For the text-containing cell, return its midpoint in (X, Y) coordinate format. 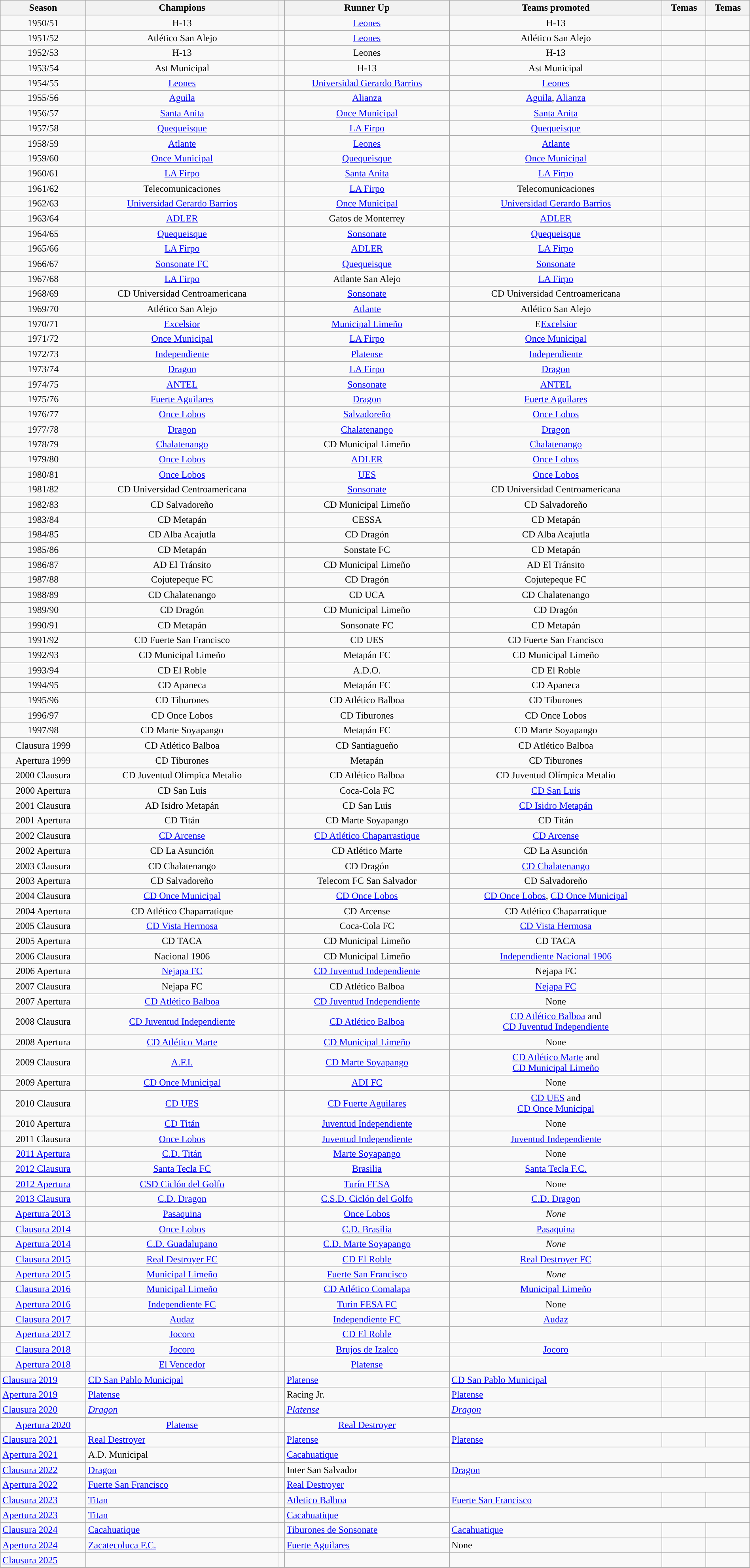
Gatos de Monterrey (367, 219)
Turin FESA FC (367, 1304)
1966/67 (43, 264)
1994/95 (43, 685)
Apertura 2024 (43, 1545)
A.F.I. (182, 1062)
CD Atlético Balboa and CD Juventud Independiente (556, 1022)
Tiburones de Sonsonate (367, 1530)
2012 Apertura (43, 1184)
2012 Clausura (43, 1169)
Clausura 2021 (43, 1440)
CSD Ciclón del Golfo (182, 1184)
1973/74 (43, 369)
1975/76 (43, 399)
1979/80 (43, 460)
ADI FC (367, 1083)
CD Atlético Comalapa (367, 1289)
1987/88 (43, 580)
Apertura 2018 (43, 1364)
2005 Clausura (43, 926)
1981/82 (43, 490)
2011 Clausura (43, 1139)
1993/94 (43, 670)
Apertura 2016 (43, 1304)
UES (367, 475)
1960/61 (43, 173)
1961/62 (43, 189)
2000 Clausura (43, 775)
Clausura 2016 (43, 1289)
1972/73 (43, 354)
Apertura 2021 (43, 1455)
2011 Apertura (43, 1154)
Excelsior (182, 324)
1968/69 (43, 294)
Teams promoted (556, 8)
CESSA (367, 520)
Clausura 1999 (43, 745)
1996/97 (43, 715)
Champions (182, 8)
1953/54 (43, 68)
1977/78 (43, 429)
Turín FESA (367, 1184)
CD UES and CD Once Municipal (556, 1103)
1982/83 (43, 505)
Aguila (182, 98)
Nacional 1906 (182, 956)
C.D. Titán (182, 1154)
Clausura 2019 (43, 1379)
Apertura 2020 (43, 1425)
1951/52 (43, 38)
1974/75 (43, 384)
Apertura 2013 (43, 1214)
Atletico Balboa (367, 1500)
1954/55 (43, 83)
C.S.D. Ciclón del Golfo (367, 1199)
1991/92 (43, 640)
2013 Clausura (43, 1199)
Salvadoreño (367, 414)
Apertura 2023 (43, 1515)
CD Juventud Olímpica Metalio (556, 775)
2003 Clausura (43, 866)
2001 Apertura (43, 821)
1969/70 (43, 309)
Clausura 2014 (43, 1229)
2006 Apertura (43, 971)
Racing Jr. (367, 1394)
1985/86 (43, 550)
Clausura 2015 (43, 1259)
2000 Apertura (43, 791)
2005 Apertura (43, 941)
1965/66 (43, 249)
Clausura 2020 (43, 1409)
Clausura 2022 (43, 1470)
1962/63 (43, 204)
1980/81 (43, 475)
Apertura 2014 (43, 1244)
1950/51 (43, 23)
2001 Clausura (43, 806)
Santa Tecla FC (182, 1169)
Clausura 2018 (43, 1349)
1990/91 (43, 625)
2008 Clausura (43, 1022)
2007 Apertura (43, 1001)
Santa Tecla F.C. (556, 1169)
1971/72 (43, 339)
CD Atlético Chaparrastique (367, 836)
Season (43, 8)
C.D. Guadalupano (182, 1244)
1997/98 (43, 730)
Sonstate FC (367, 550)
Apertura 2015 (43, 1274)
C.D. Marte Soyapango (367, 1244)
2004 Apertura (43, 911)
CD Once Lobos, CD Once Municipal (556, 896)
1959/60 (43, 158)
1992/93 (43, 655)
CD Atlético Marte and CD Municipal Limeño (556, 1062)
2009 Apertura (43, 1083)
Marte Soyapango (367, 1154)
Clausura 2017 (43, 1319)
Apertura 1999 (43, 760)
Clausura 2025 (43, 1560)
CD UCA (367, 595)
2010 Clausura (43, 1103)
2009 Clausura (43, 1062)
Independiente Nacional 1906 (556, 956)
Atlante San Alejo (367, 279)
1988/89 (43, 595)
Inter San Salvador (367, 1470)
1978/79 (43, 444)
2007 Clausura (43, 986)
Alianza (367, 98)
1970/71 (43, 324)
A.D. Municipal (182, 1455)
Brujos de Izalco (367, 1349)
Apertura 2017 (43, 1334)
Apertura 2019 (43, 1394)
1956/57 (43, 113)
Zacatecoluca F.C. (182, 1545)
1952/53 (43, 53)
Apertura 2022 (43, 1485)
2004 Clausura (43, 896)
Clausura 2023 (43, 1500)
A.D.O. (367, 670)
1984/85 (43, 535)
1957/58 (43, 128)
2008 Apertura (43, 1042)
1958/59 (43, 143)
AD Isidro Metapán (182, 806)
CD Isidro Metapán (556, 806)
2003 Apertura (43, 881)
Clausura 2024 (43, 1530)
1963/64 (43, 219)
2006 Clausura (43, 956)
CD Juventud Olimpica Metalio (182, 775)
2010 Apertura (43, 1124)
C.D. Brasilia (367, 1229)
Aguila, Alianza (556, 98)
1989/90 (43, 610)
Metapán (367, 760)
Brasilia (367, 1169)
2002 Clausura (43, 836)
CD Santiagueño (367, 745)
1995/96 (43, 700)
1955/56 (43, 98)
1983/84 (43, 520)
Telecom FC San Salvador (367, 881)
EExcelsior (556, 324)
Runner Up (367, 8)
1967/68 (43, 279)
1964/65 (43, 234)
El Vencedor (182, 1364)
1986/87 (43, 565)
2002 Apertura (43, 851)
1976/77 (43, 414)
CD Fuerte Aguilares (367, 1103)
